Output the [X, Y] coordinate of the center of the cell containing the given text.  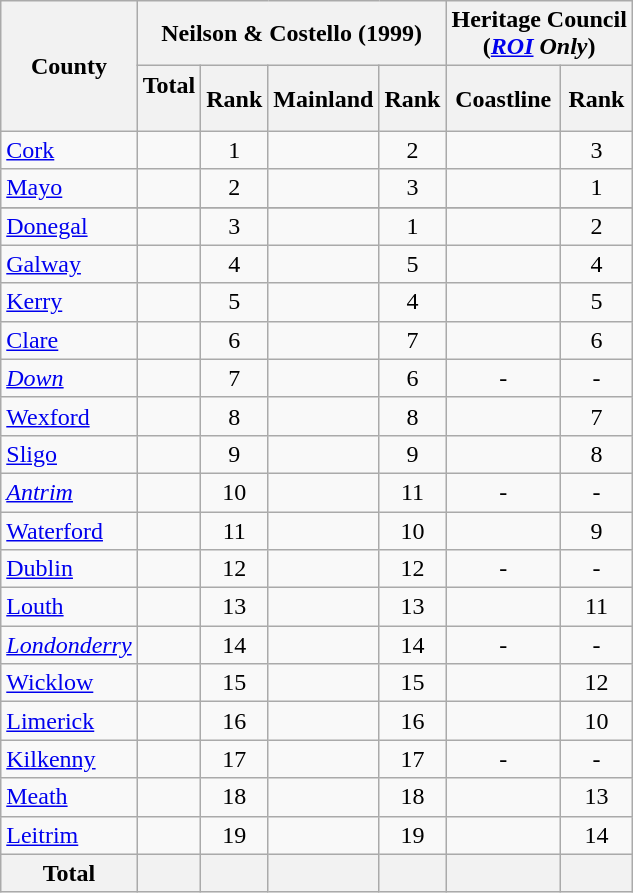
Louth [69, 607]
Meath [69, 797]
Londonderry [69, 645]
Wexford [69, 416]
Waterford [69, 531]
Mayo [69, 188]
Neilson & Costello (1999) [292, 34]
Limerick [69, 721]
Antrim [69, 492]
Mainland [324, 98]
Cork [69, 150]
Down [69, 378]
County [69, 66]
Kerry [69, 302]
Clare [69, 340]
Kilkenny [69, 759]
Leitrim [69, 835]
Wicklow [69, 683]
Heritage Council (ROI Only) [539, 34]
Coastline [504, 98]
Dublin [69, 569]
Galway [69, 264]
Donegal [69, 226]
Sligo [69, 454]
